Return the (X, Y) coordinate for the center point of the cell that contains the specified text.  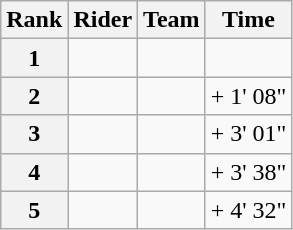
Time (248, 20)
Team (172, 20)
5 (34, 210)
+ 4' 32" (248, 210)
+ 3' 01" (248, 134)
3 (34, 134)
+ 1' 08" (248, 96)
1 (34, 58)
+ 3' 38" (248, 172)
Rider (103, 20)
4 (34, 172)
Rank (34, 20)
2 (34, 96)
